Return (X, Y) of the center of cell containing provided text 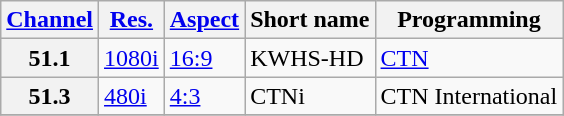
480i (132, 96)
KWHS-HD (310, 58)
CTNi (310, 96)
CTN International (469, 96)
Programming (469, 20)
Short name (310, 20)
CTN (469, 58)
4:3 (204, 96)
1080i (132, 58)
51.3 (50, 96)
51.1 (50, 58)
Res. (132, 20)
Channel (50, 20)
16:9 (204, 58)
Aspect (204, 20)
